Return (x, y) of the center of cell containing provided text 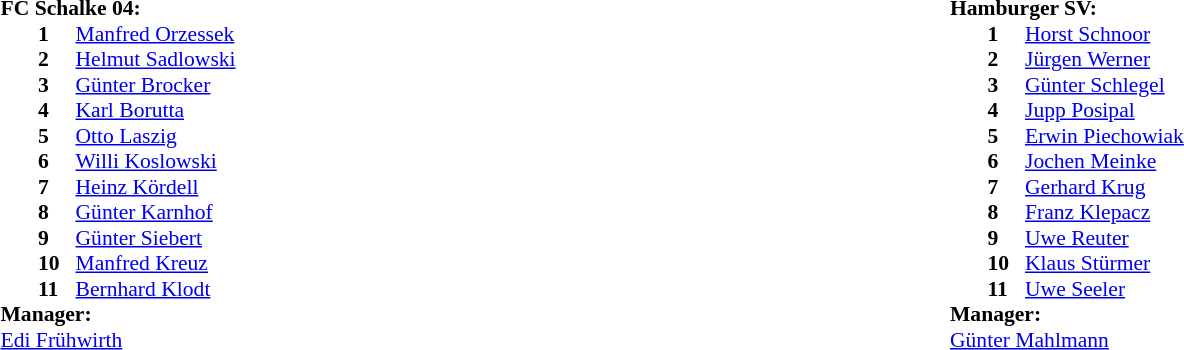
Horst Schnoor (1104, 34)
Bernhard Klodt (156, 289)
Günter Siebert (156, 238)
Günter Brocker (156, 85)
Willi Koslowski (156, 161)
Otto Laszig (156, 136)
Gerhard Krug (1104, 187)
Helmut Sadlowski (156, 59)
Jochen Meinke (1104, 161)
Jürgen Werner (1104, 59)
Manfred Orzessek (156, 34)
Heinz Kördell (156, 187)
Günter Karnhof (156, 213)
Jupp Posipal (1104, 111)
Uwe Reuter (1104, 238)
Manfred Kreuz (156, 263)
Günter Schlegel (1104, 85)
Uwe Seeler (1104, 289)
Erwin Piechowiak (1104, 136)
Karl Borutta (156, 111)
Klaus Stürmer (1104, 263)
Franz Klepacz (1104, 213)
